Scan for the cell matching the given text and deliver its (X, Y) coordinate at center. 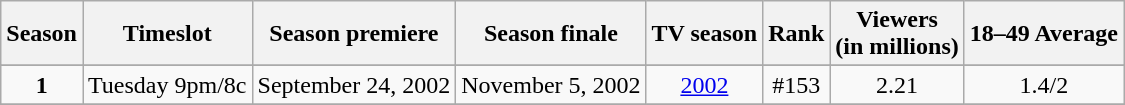
2002 (704, 85)
1.4/2 (1044, 85)
Tuesday 9pm/8c (167, 85)
Rank (796, 34)
Season finale (551, 34)
Season (42, 34)
TV season (704, 34)
Season premiere (354, 34)
Timeslot (167, 34)
1 (42, 85)
2.21 (897, 85)
September 24, 2002 (354, 85)
November 5, 2002 (551, 85)
#153 (796, 85)
18–49 Average (1044, 34)
Viewers(in millions) (897, 34)
